Find where the given text appears and provide that cell's center as (x, y) coordinate. 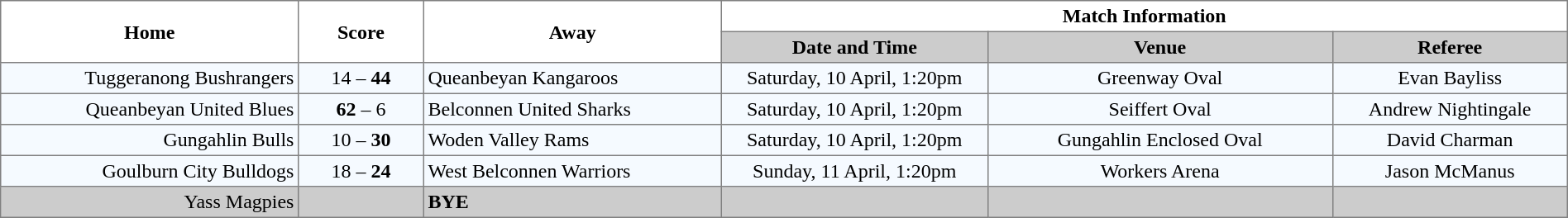
Gungahlin Enclosed Oval (1159, 140)
Woden Valley Rams (572, 140)
Greenway Oval (1159, 78)
Workers Arena (1159, 171)
Venue (1159, 47)
West Belconnen Warriors (572, 171)
62 – 6 (361, 109)
14 – 44 (361, 78)
Yass Magpies (150, 202)
18 – 24 (361, 171)
Andrew Nightingale (1450, 109)
Tuggeranong Bushrangers (150, 78)
Match Information (1145, 17)
David Charman (1450, 140)
Gungahlin Bulls (150, 140)
Referee (1450, 47)
Away (572, 31)
Jason McManus (1450, 171)
Queanbeyan United Blues (150, 109)
Seiffert Oval (1159, 109)
Evan Bayliss (1450, 78)
Home (150, 31)
Score (361, 31)
Goulburn City Bulldogs (150, 171)
Sunday, 11 April, 1:20pm (854, 171)
10 – 30 (361, 140)
Belconnen United Sharks (572, 109)
Date and Time (854, 47)
BYE (572, 202)
Queanbeyan Kangaroos (572, 78)
